Output the [X, Y] coordinate of the center of the cell containing the given text.  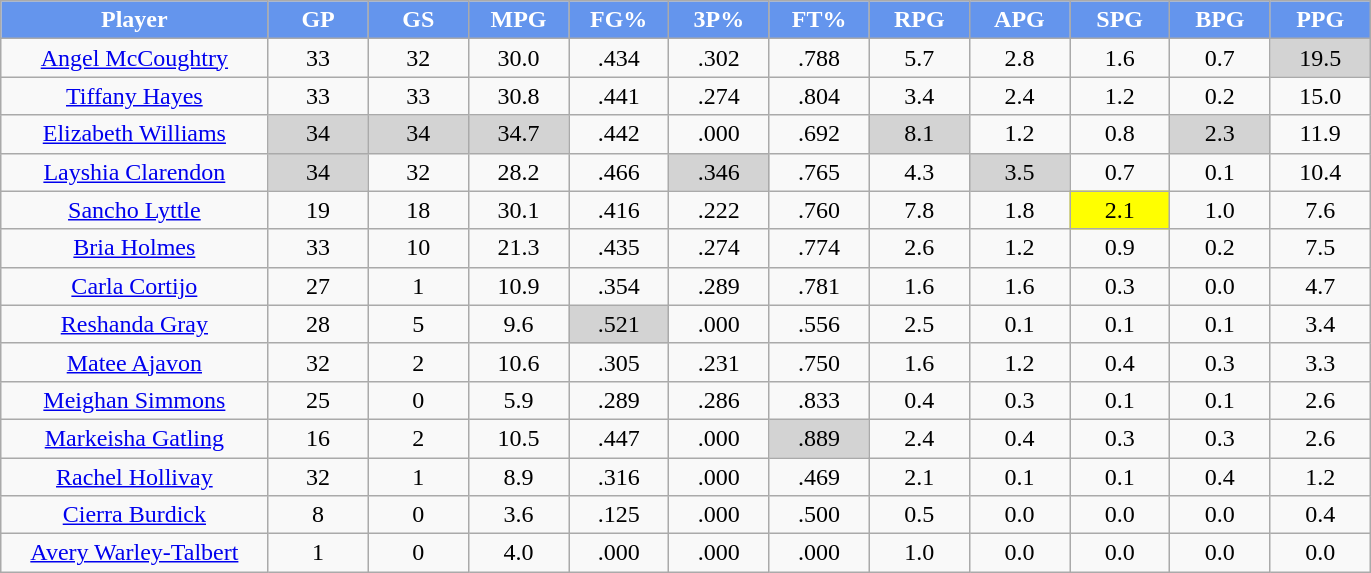
.354 [619, 286]
9.6 [518, 324]
FG% [619, 20]
1.8 [1019, 210]
MPG [518, 20]
4.3 [919, 172]
Elizabeth Williams [134, 134]
.889 [819, 438]
2.3 [1220, 134]
Cierra Burdick [134, 515]
APG [1019, 20]
.434 [619, 58]
2.5 [919, 324]
Avery Warley-Talbert [134, 553]
28 [318, 324]
Matee Ajavon [134, 362]
.765 [819, 172]
7.5 [1320, 248]
PPG [1320, 20]
10 [418, 248]
BPG [1220, 20]
.469 [819, 477]
5.7 [919, 58]
34.7 [518, 134]
3P% [719, 20]
.442 [619, 134]
RPG [919, 20]
.760 [819, 210]
3.3 [1320, 362]
Angel McCoughtry [134, 58]
Carla Cortijo [134, 286]
30.8 [518, 96]
Markeisha Gatling [134, 438]
11.9 [1320, 134]
.556 [819, 324]
30.0 [518, 58]
.788 [819, 58]
.466 [619, 172]
.302 [719, 58]
GP [318, 20]
FT% [819, 20]
Layshia Clarendon [134, 172]
3.5 [1019, 172]
.416 [619, 210]
.435 [619, 248]
.774 [819, 248]
.346 [719, 172]
0.8 [1120, 134]
Meighan Simmons [134, 400]
.750 [819, 362]
.441 [619, 96]
19.5 [1320, 58]
8 [318, 515]
.305 [619, 362]
.521 [619, 324]
.781 [819, 286]
.125 [619, 515]
3.6 [518, 515]
.316 [619, 477]
27 [318, 286]
0.5 [919, 515]
10.6 [518, 362]
16 [318, 438]
.231 [719, 362]
10.5 [518, 438]
4.7 [1320, 286]
Bria Holmes [134, 248]
5.9 [518, 400]
15.0 [1320, 96]
8.9 [518, 477]
SPG [1120, 20]
10.4 [1320, 172]
0.9 [1120, 248]
GS [418, 20]
Player [134, 20]
21.3 [518, 248]
.692 [819, 134]
Sancho Lyttle [134, 210]
30.1 [518, 210]
10.9 [518, 286]
Reshanda Gray [134, 324]
.447 [619, 438]
7.8 [919, 210]
28.2 [518, 172]
Tiffany Hayes [134, 96]
5 [418, 324]
2.8 [1019, 58]
.500 [819, 515]
19 [318, 210]
Rachel Hollivay [134, 477]
8.1 [919, 134]
.286 [719, 400]
18 [418, 210]
4.0 [518, 553]
7.6 [1320, 210]
.804 [819, 96]
25 [318, 400]
.833 [819, 400]
.222 [719, 210]
